Locate the cell with the specified text and output its (X, Y) center coordinate. 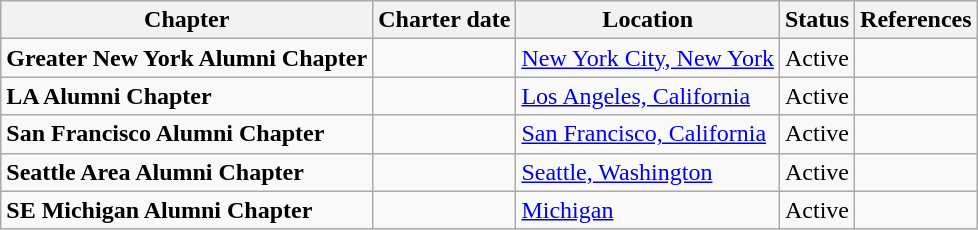
New York City, New York (648, 58)
SE Michigan Alumni Chapter (187, 210)
Seattle, Washington (648, 172)
Los Angeles, California (648, 96)
Location (648, 20)
San Francisco Alumni Chapter (187, 134)
Seattle Area Alumni Chapter (187, 172)
Charter date (444, 20)
LA Alumni Chapter (187, 96)
Chapter (187, 20)
References (916, 20)
Michigan (648, 210)
Status (816, 20)
Greater New York Alumni Chapter (187, 58)
San Francisco, California (648, 134)
